Return the [x, y] coordinate for the center point of the cell that contains the specified text.  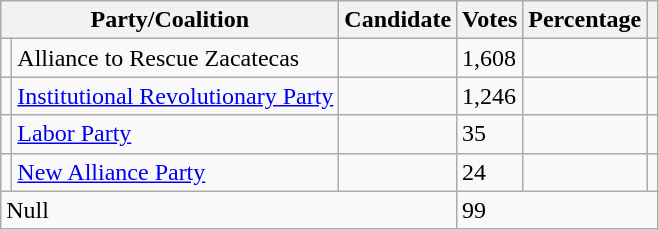
99 [558, 210]
Labor Party [176, 134]
Institutional Revolutionary Party [176, 96]
1,246 [490, 96]
Null [229, 210]
1,608 [490, 58]
Party/Coalition [170, 20]
24 [490, 172]
Candidate [398, 20]
New Alliance Party [176, 172]
Votes [490, 20]
35 [490, 134]
Alliance to Rescue Zacatecas [176, 58]
Percentage [585, 20]
